Output the [X, Y] coordinate of the center of the cell containing the given text.  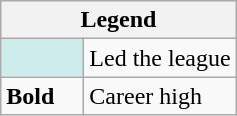
Legend [118, 20]
Career high [160, 96]
Led the league [160, 58]
Bold [42, 96]
